For the text-containing cell, return its midpoint in [X, Y] coordinate format. 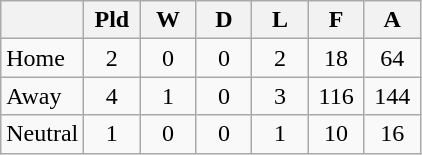
116 [336, 96]
Away [42, 96]
Home [42, 58]
L [280, 20]
Pld [112, 20]
144 [392, 96]
Neutral [42, 134]
64 [392, 58]
3 [280, 96]
18 [336, 58]
4 [112, 96]
A [392, 20]
W [168, 20]
16 [392, 134]
F [336, 20]
10 [336, 134]
D [224, 20]
